For the text-containing cell, return its midpoint in (X, Y) coordinate format. 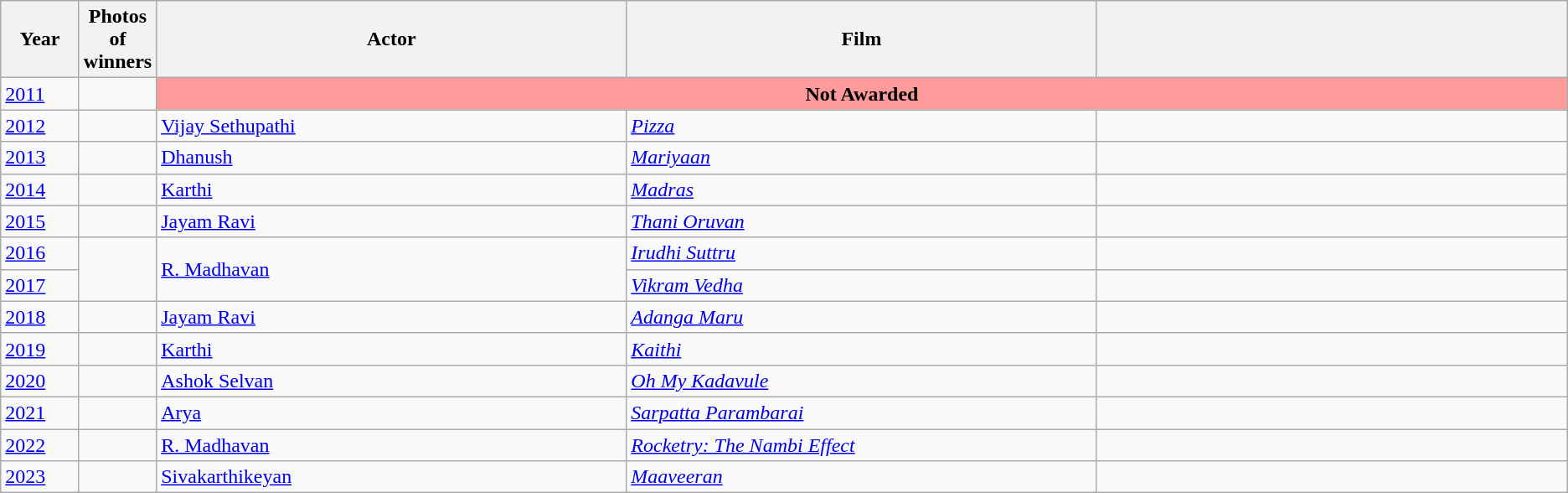
2014 (40, 189)
2022 (40, 445)
Madras (861, 189)
Irudhi Suttru (861, 253)
2023 (40, 477)
Adanga Maru (861, 317)
Maaveeran (861, 477)
Pizza (861, 126)
Ashok Selvan (392, 381)
2017 (40, 285)
Arya (392, 413)
Thani Oruvan (861, 221)
Dhanush (392, 158)
Sarpatta Parambarai (861, 413)
Kaithi (861, 349)
2011 (40, 94)
2012 (40, 126)
Vikram Vedha (861, 285)
2013 (40, 158)
Photos of winners (117, 39)
Rocketry: The Nambi Effect (861, 445)
Sivakarthikeyan (392, 477)
Oh My Kadavule (861, 381)
Not Awarded (863, 94)
2015 (40, 221)
Year (40, 39)
Film (861, 39)
2016 (40, 253)
Vijay Sethupathi (392, 126)
Mariyaan (861, 158)
2020 (40, 381)
Actor (392, 39)
2018 (40, 317)
2021 (40, 413)
2019 (40, 349)
